Identify which cell holds the provided text, then report its [X, Y] central coordinate. 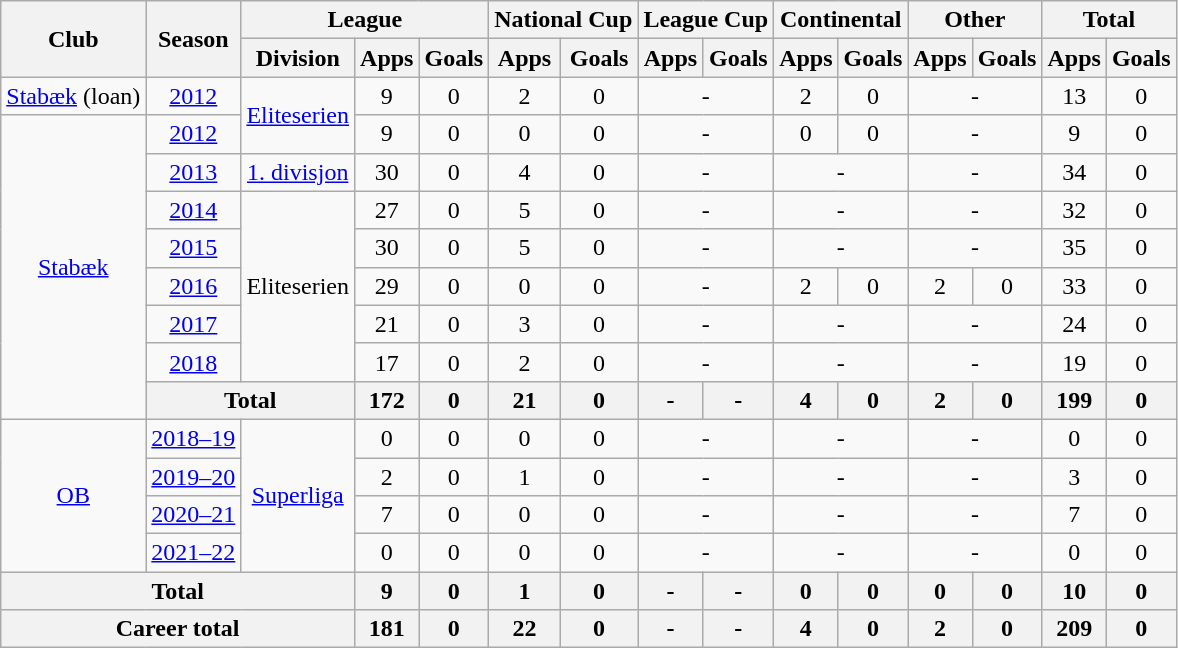
2015 [194, 248]
13 [1074, 96]
Continental [841, 20]
2018–19 [194, 438]
209 [1074, 629]
199 [1074, 400]
1. divisjon [298, 172]
National Cup [564, 20]
2019–20 [194, 477]
2018 [194, 362]
Career total [178, 629]
29 [387, 286]
34 [1074, 172]
33 [1074, 286]
Club [74, 39]
League [365, 20]
181 [387, 629]
172 [387, 400]
Stabæk (loan) [74, 96]
19 [1074, 362]
Stabæk [74, 267]
2021–22 [194, 553]
2014 [194, 210]
17 [387, 362]
2013 [194, 172]
Division [298, 58]
Season [194, 39]
League Cup [706, 20]
Other [975, 20]
10 [1074, 591]
2020–21 [194, 515]
2017 [194, 324]
OB [74, 495]
24 [1074, 324]
2016 [194, 286]
32 [1074, 210]
22 [525, 629]
27 [387, 210]
35 [1074, 248]
Superliga [298, 495]
